For the text-containing cell, return its midpoint in [X, Y] coordinate format. 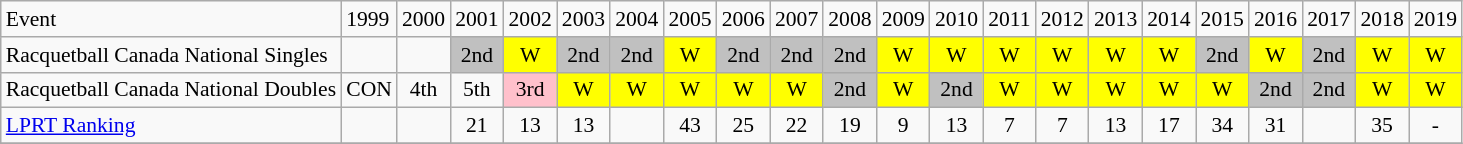
2004 [636, 19]
2000 [424, 19]
2010 [956, 19]
2018 [1382, 19]
2013 [1116, 19]
2006 [744, 19]
2002 [530, 19]
- [1436, 126]
5th [476, 90]
21 [476, 126]
2001 [476, 19]
2011 [1009, 19]
17 [1168, 126]
2005 [690, 19]
2016 [1276, 19]
2012 [1062, 19]
2009 [904, 19]
2008 [850, 19]
2019 [1436, 19]
4th [424, 90]
1999 [369, 19]
43 [690, 126]
19 [850, 126]
2015 [1222, 19]
35 [1382, 126]
9 [904, 126]
31 [1276, 126]
2003 [584, 19]
LPRT Ranking [171, 126]
CON [369, 90]
25 [744, 126]
Racquetball Canada National Doubles [171, 90]
2017 [1328, 19]
22 [796, 126]
2007 [796, 19]
34 [1222, 126]
Racquetball Canada National Singles [171, 55]
2014 [1168, 19]
3rd [530, 90]
Event [171, 19]
